Scan for the cell matching the given text and deliver its [X, Y] coordinate at center. 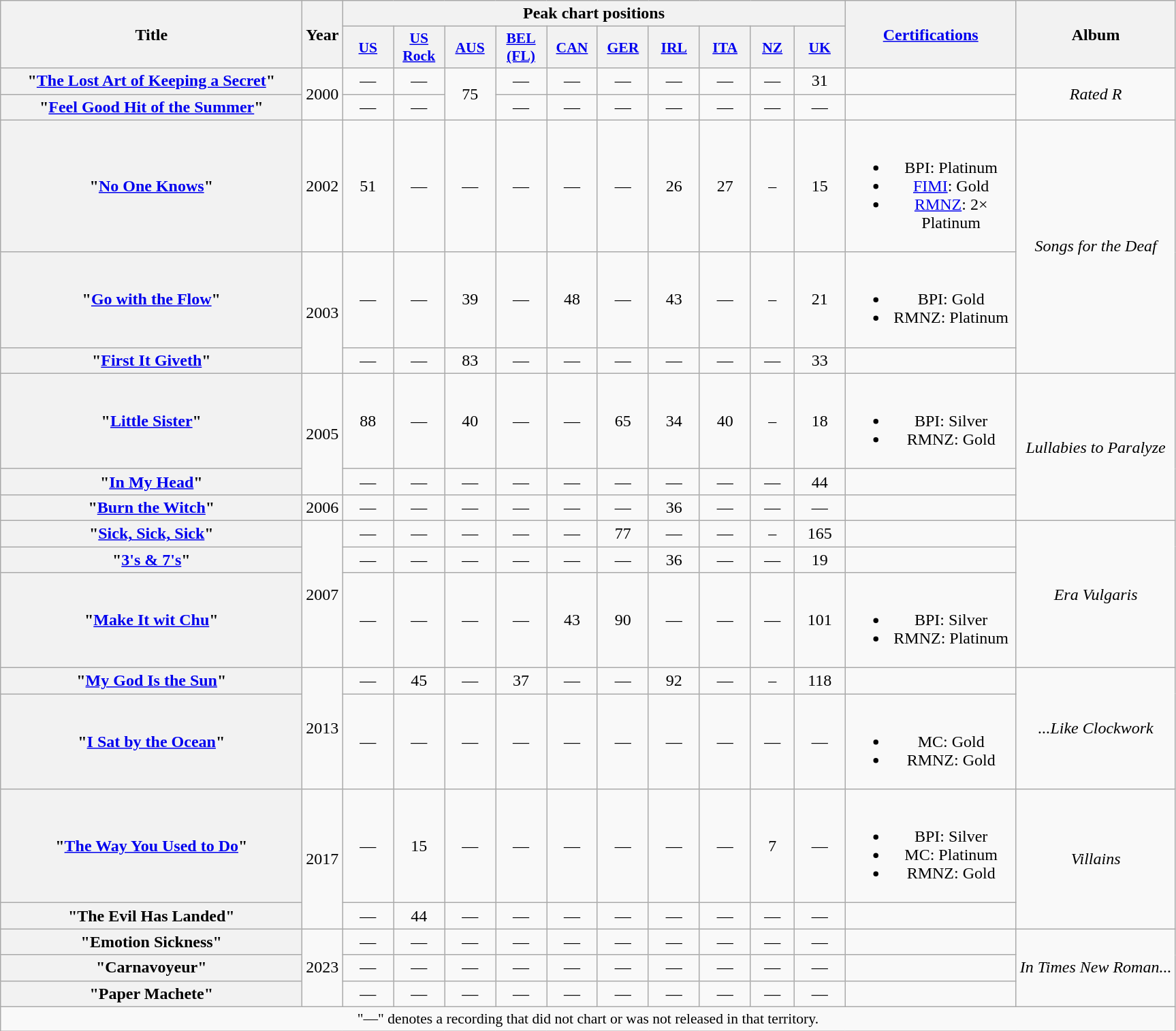
27 [725, 186]
Certifications [930, 34]
83 [470, 360]
UK [820, 48]
18 [820, 421]
Title [151, 34]
BPI: SilverRMNZ: Platinum [930, 620]
"Carnavoyeur" [151, 968]
USRock [419, 48]
2017 [323, 859]
BPI: SilverMC: PlatinumRMNZ: Gold [930, 846]
37 [522, 681]
2023 [323, 968]
Era Vulgaris [1096, 594]
CAN [572, 48]
ITA [725, 48]
"I Sat by the Ocean" [151, 742]
Villains [1096, 859]
90 [622, 620]
"Sick, Sick, Sick" [151, 533]
"No One Knows" [151, 186]
US [368, 48]
"Little Sister" [151, 421]
IRL [674, 48]
"In My Head" [151, 481]
"Emotion Sickness" [151, 942]
NZ [772, 48]
AUS [470, 48]
2007 [323, 594]
26 [674, 186]
34 [674, 421]
65 [622, 421]
Peak chart positions [594, 14]
"Burn the Witch" [151, 507]
Album [1096, 34]
"—" denotes a recording that did not chart or was not released in that territory. [588, 1019]
BPI: PlatinumFIMI: GoldRMNZ: 2× Platinum [930, 186]
88 [368, 421]
2000 [323, 94]
...Like Clockwork [1096, 729]
In Times New Roman... [1096, 968]
101 [820, 620]
BEL(FL) [522, 48]
21 [820, 300]
165 [820, 533]
"My God Is the Sun" [151, 681]
"The Lost Art of Keeping a Secret" [151, 81]
92 [674, 681]
19 [820, 559]
118 [820, 681]
GER [622, 48]
31 [820, 81]
BPI: SilverRMNZ: Gold [930, 421]
Lullabies to Paralyze [1096, 447]
"The Way You Used to Do" [151, 846]
"Go with the Flow" [151, 300]
51 [368, 186]
Rated R [1096, 94]
75 [470, 94]
2002 [323, 186]
"The Evil Has Landed" [151, 916]
2006 [323, 507]
Year [323, 34]
2003 [323, 313]
Songs for the Deaf [1096, 247]
"3's & 7's" [151, 559]
7 [772, 846]
77 [622, 533]
33 [820, 360]
48 [572, 300]
"Paper Machete" [151, 994]
"Feel Good Hit of the Summer" [151, 107]
MC: GoldRMNZ: Gold [930, 742]
"Make It wit Chu" [151, 620]
2005 [323, 434]
39 [470, 300]
BPI: GoldRMNZ: Platinum [930, 300]
"First It Giveth" [151, 360]
45 [419, 681]
2013 [323, 729]
